Locate the cell with the specified text and output its [x, y] center coordinate. 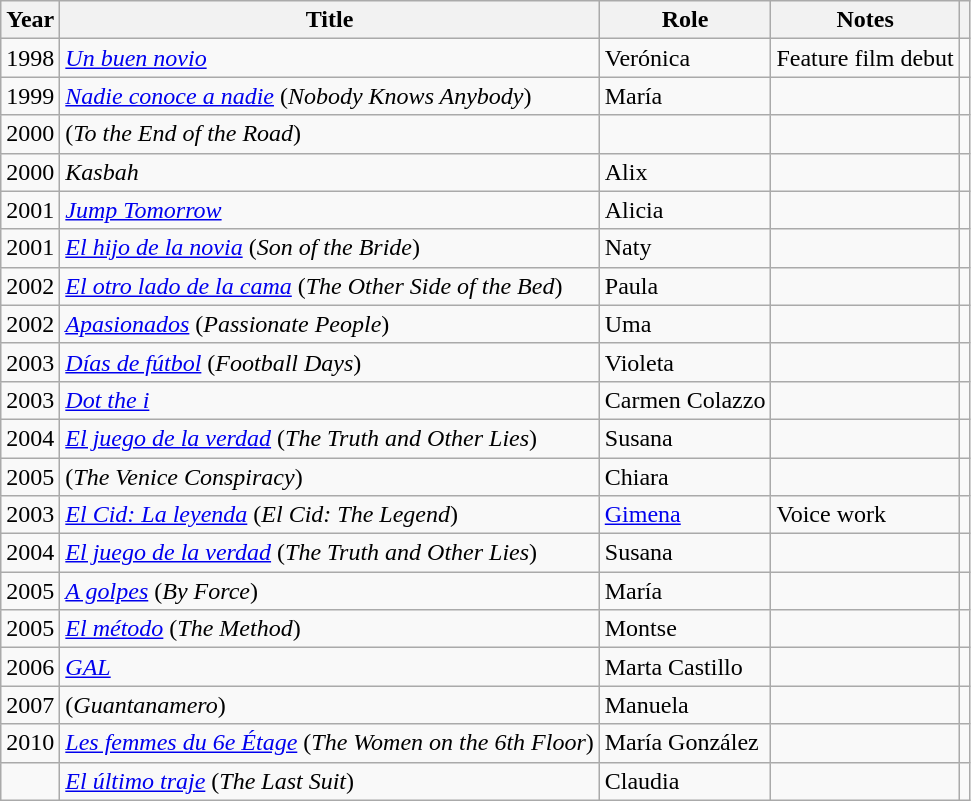
Días de fútbol (Football Days) [330, 362]
(Guantanamero) [330, 705]
Dot the i [330, 400]
Notes [865, 20]
Alix [685, 172]
Jump Tomorrow [330, 210]
Nadie conoce a nadie (Nobody Knows Anybody) [330, 96]
Verónica [685, 58]
Year [30, 20]
2010 [30, 743]
GAL [330, 667]
Alicia [685, 210]
Naty [685, 248]
El hijo de la novia (Son of the Bride) [330, 248]
Carmen Colazzo [685, 400]
Feature film debut [865, 58]
El Cid: La leyenda (El Cid: The Legend) [330, 515]
Un buen novio [330, 58]
(The Venice Conspiracy) [330, 477]
2007 [30, 705]
El otro lado de la cama (The Other Side of the Bed) [330, 286]
2006 [30, 667]
Violeta [685, 362]
Apasionados (Passionate People) [330, 324]
Paula [685, 286]
Uma [685, 324]
Marta Castillo [685, 667]
Role [685, 20]
1998 [30, 58]
Montse [685, 629]
Title [330, 20]
Manuela [685, 705]
Kasbah [330, 172]
(To the End of the Road) [330, 134]
Les femmes du 6e Étage (The Women on the 6th Floor) [330, 743]
María González [685, 743]
A golpes (By Force) [330, 591]
Claudia [685, 781]
El último traje (The Last Suit) [330, 781]
1999 [30, 96]
Gimena [685, 515]
Chiara [685, 477]
Voice work [865, 515]
El método (The Method) [330, 629]
